Capture the cell that displays the provided text and extract its [x, y] central coordinate. 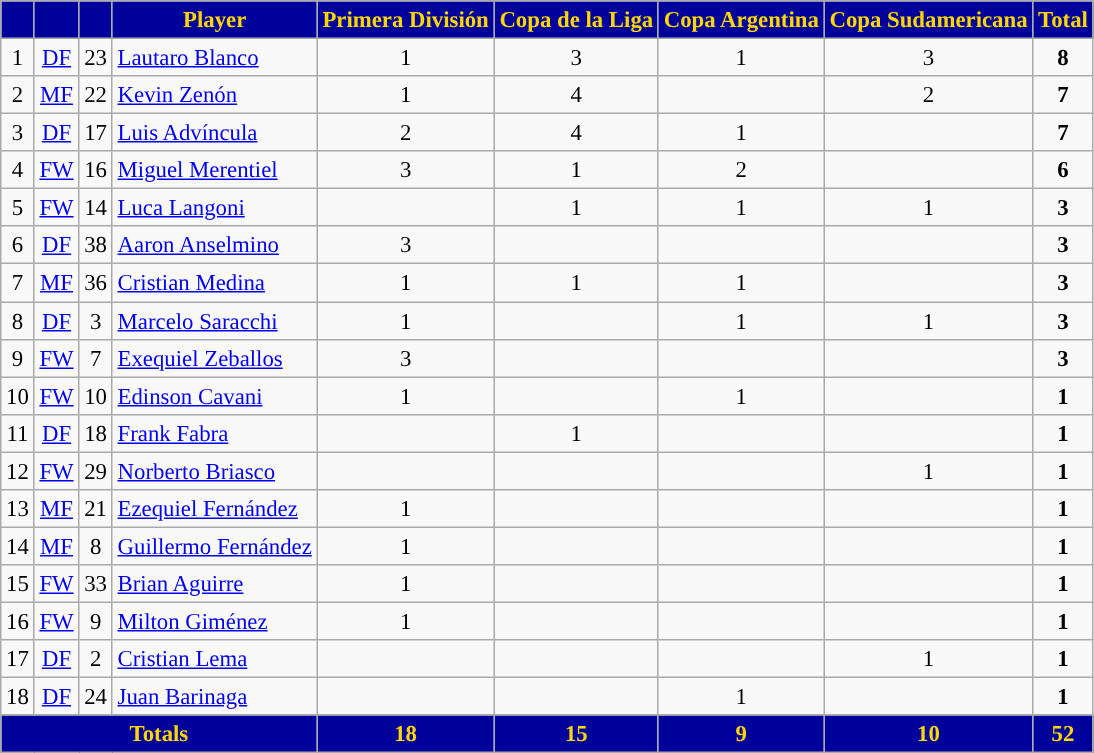
29 [96, 471]
Edinson Cavani [214, 396]
Guillermo Fernández [214, 546]
Milton Giménez [214, 621]
Total [1063, 20]
Miguel Merentiel [214, 170]
Cristian Medina [214, 283]
12 [18, 471]
Copa de la Liga [576, 20]
Ezequiel Fernández [214, 509]
Copa Sudamericana [928, 20]
Totals [159, 734]
24 [96, 697]
36 [96, 283]
22 [96, 95]
Norberto Briasco [214, 471]
Cristian Lema [214, 659]
38 [96, 245]
Frank Fabra [214, 433]
Marcelo Saracchi [214, 321]
13 [18, 509]
23 [96, 58]
Lautaro Blanco [214, 58]
Player [214, 20]
5 [18, 208]
Primera División [406, 20]
52 [1063, 734]
Exequiel Zeballos [214, 358]
Luca Langoni [214, 208]
Kevin Zenón [214, 95]
Brian Aguirre [214, 584]
21 [96, 509]
Aaron Anselmino [214, 245]
Juan Barinaga [214, 697]
Copa Argentina [741, 20]
33 [96, 584]
Luis Advíncula [214, 133]
11 [18, 433]
